Extract the [x, y] coordinate from the center of the cell holding the provided text.  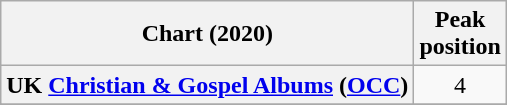
Chart (2020) [208, 34]
UK Christian & Gospel Albums (OCC) [208, 85]
Peakposition [460, 34]
4 [460, 85]
